Scan for the cell matching the given text and deliver its (x, y) coordinate at center. 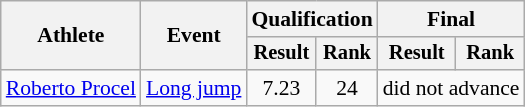
Long jump (194, 88)
Athlete (71, 36)
did not advance (452, 88)
24 (346, 88)
7.23 (281, 88)
Roberto Procel (71, 88)
Qualification (312, 19)
Event (194, 36)
Final (452, 19)
